Identify which cell holds the provided text, then report its (X, Y) central coordinate. 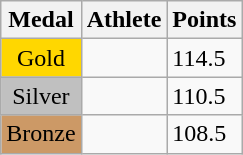
110.5 (204, 96)
114.5 (204, 58)
Silver (41, 96)
Athlete (124, 20)
Medal (41, 20)
Gold (41, 58)
108.5 (204, 134)
Bronze (41, 134)
Points (204, 20)
